Output the [x, y] coordinate of the center of the cell containing the given text.  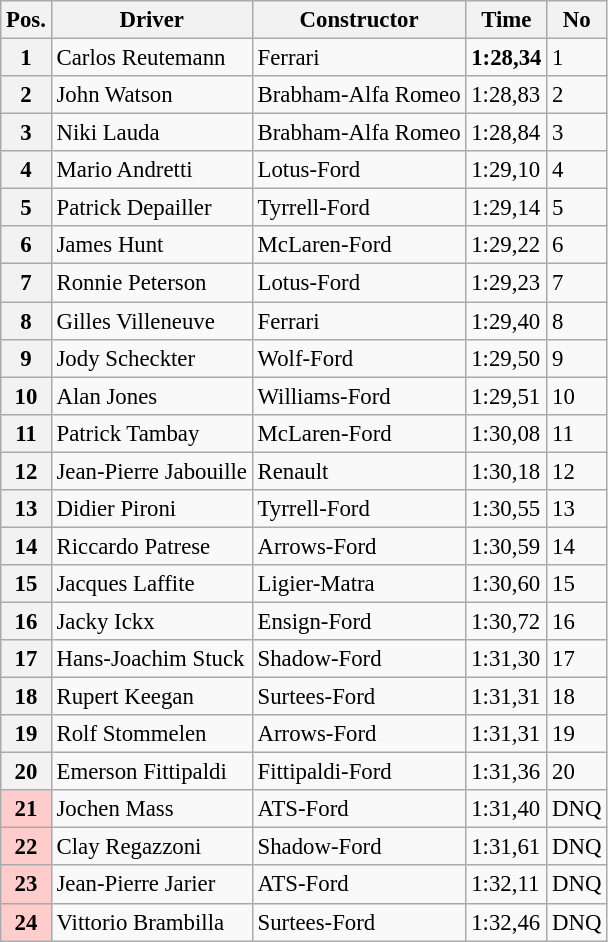
1:28,83 [506, 95]
1:30,18 [506, 471]
Fittipaldi-Ford [359, 772]
1:30,55 [506, 509]
James Hunt [152, 245]
1:29,40 [506, 321]
1:30,59 [506, 546]
1:29,50 [506, 358]
1:29,51 [506, 396]
Jacky Ickx [152, 621]
Time [506, 20]
1:28,84 [506, 133]
Carlos Reutemann [152, 58]
24 [26, 922]
1:29,22 [506, 245]
1:29,10 [506, 170]
Gilles Villeneuve [152, 321]
Patrick Tambay [152, 433]
John Watson [152, 95]
Hans-Joachim Stuck [152, 659]
1:31,30 [506, 659]
No [577, 20]
Jody Scheckter [152, 358]
Ensign-Ford [359, 621]
1:28,34 [506, 58]
Jean-Pierre Jabouille [152, 471]
1:30,72 [506, 621]
21 [26, 809]
Patrick Depailler [152, 208]
Mario Andretti [152, 170]
Ligier-Matra [359, 584]
1:31,61 [506, 847]
Niki Lauda [152, 133]
Jacques Laffite [152, 584]
1:29,14 [506, 208]
1:30,08 [506, 433]
22 [26, 847]
Jochen Mass [152, 809]
Alan Jones [152, 396]
Williams-Ford [359, 396]
Ronnie Peterson [152, 283]
Riccardo Patrese [152, 546]
23 [26, 885]
Rupert Keegan [152, 697]
Wolf-Ford [359, 358]
1:32,46 [506, 922]
Rolf Stommelen [152, 734]
Vittorio Brambilla [152, 922]
1:32,11 [506, 885]
1:31,36 [506, 772]
Renault [359, 471]
Driver [152, 20]
Didier Pironi [152, 509]
Pos. [26, 20]
1:31,40 [506, 809]
1:29,23 [506, 283]
Emerson Fittipaldi [152, 772]
Constructor [359, 20]
Jean-Pierre Jarier [152, 885]
1:30,60 [506, 584]
Clay Regazzoni [152, 847]
